Output the (X, Y) coordinate of the center of the cell containing the given text.  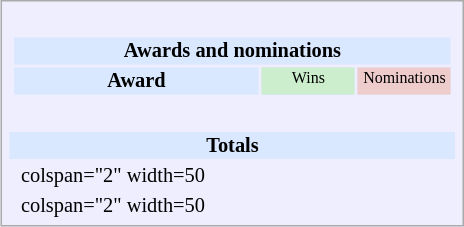
Award (136, 80)
Awards and nominations Award Wins Nominations (233, 69)
Nominations (404, 80)
Wins (308, 80)
Totals (233, 146)
Awards and nominations (232, 50)
